Extract the [X, Y] coordinate from the center of the cell holding the provided text.  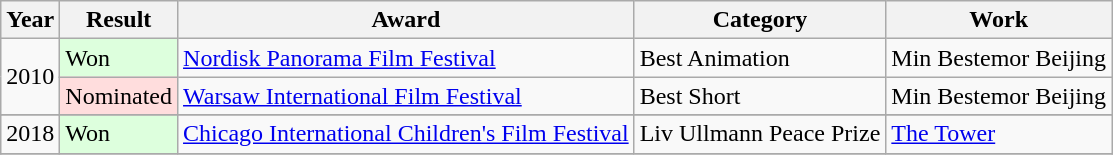
Work [999, 20]
Category [760, 20]
Warsaw International Film Festival [406, 96]
Nordisk Panorama Film Festival [406, 58]
Award [406, 20]
Liv Ullmann Peace Prize [760, 134]
Best Short [760, 96]
The Tower [999, 134]
Chicago International Children's Film Festival [406, 134]
Year [30, 20]
2010 [30, 77]
Nominated [119, 96]
Best Animation [760, 58]
2018 [30, 134]
Result [119, 20]
